Identify which cell holds the provided text, then report its (x, y) central coordinate. 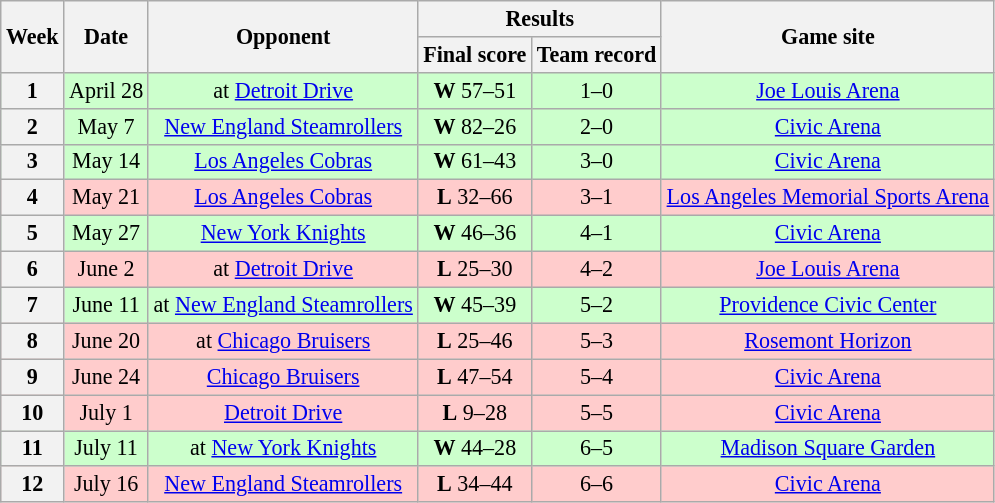
W 45–39 (475, 305)
Game site (828, 36)
5 (32, 233)
Final score (475, 54)
L 25–46 (475, 341)
5–3 (597, 341)
Date (106, 36)
W 57–51 (475, 90)
1 (32, 90)
3–1 (597, 198)
June 2 (106, 269)
10 (32, 412)
4–1 (597, 233)
2 (32, 126)
June 24 (106, 377)
5–2 (597, 305)
Week (32, 36)
4 (32, 198)
2–0 (597, 126)
9 (32, 377)
6–6 (597, 484)
April 28 (106, 90)
May 7 (106, 126)
L 34–44 (475, 484)
Providence Civic Center (828, 305)
July 16 (106, 484)
Chicago Bruisers (283, 377)
Opponent (283, 36)
1–0 (597, 90)
W 46–36 (475, 233)
3–0 (597, 162)
3 (32, 162)
W 44–28 (475, 448)
11 (32, 448)
July 1 (106, 412)
4–2 (597, 269)
8 (32, 341)
5–4 (597, 377)
Madison Square Garden (828, 448)
6–5 (597, 448)
Team record (597, 54)
May 14 (106, 162)
May 27 (106, 233)
at New York Knights (283, 448)
at Chicago Bruisers (283, 341)
W 61–43 (475, 162)
L 47–54 (475, 377)
L 32–66 (475, 198)
Los Angeles Memorial Sports Arena (828, 198)
6 (32, 269)
May 21 (106, 198)
Detroit Drive (283, 412)
Rosemont Horizon (828, 341)
L 9–28 (475, 412)
Results (540, 18)
June 11 (106, 305)
June 20 (106, 341)
12 (32, 484)
July 11 (106, 448)
at New England Steamrollers (283, 305)
5–5 (597, 412)
New York Knights (283, 233)
7 (32, 305)
W 82–26 (475, 126)
L 25–30 (475, 269)
